For the text-containing cell, return its midpoint in (x, y) coordinate format. 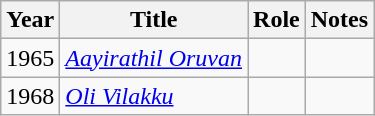
Oli Vilakku (154, 96)
Role (277, 20)
1968 (30, 96)
Notes (339, 20)
Aayirathil Oruvan (154, 58)
Year (30, 20)
1965 (30, 58)
Title (154, 20)
